Search for the cell housing the specified text and yield its [X, Y] center coordinate. 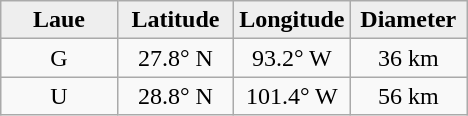
93.2° W [292, 58]
U [59, 96]
28.8° N [175, 96]
27.8° N [175, 58]
36 km [408, 58]
Diameter [408, 20]
Laue [59, 20]
Longitude [292, 20]
G [59, 58]
101.4° W [292, 96]
Latitude [175, 20]
56 km [408, 96]
